Identify which cell holds the provided text, then report its (X, Y) central coordinate. 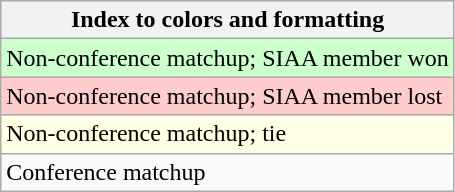
Non-conference matchup; SIAA member lost (228, 96)
Non-conference matchup; tie (228, 134)
Conference matchup (228, 172)
Non-conference matchup; SIAA member won (228, 58)
Index to colors and formatting (228, 20)
